Detect which cell encompasses the target text, then output its [X, Y] center coordinate. 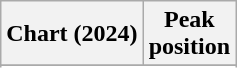
Peakposition [189, 34]
Chart (2024) [72, 34]
